Find where the given text appears and provide that cell's center as (X, Y) coordinate. 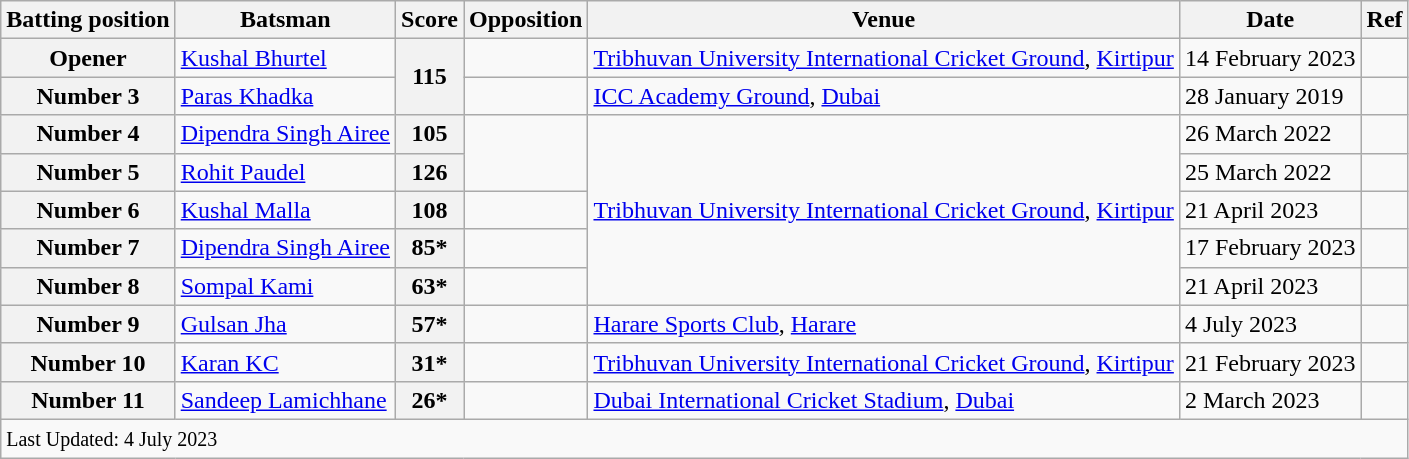
Sompal Kami (285, 286)
Number 11 (88, 400)
Sandeep Lamichhane (285, 400)
4 July 2023 (1270, 324)
21 February 2023 (1270, 362)
63* (430, 286)
Number 5 (88, 172)
Number 9 (88, 324)
31* (430, 362)
14 February 2023 (1270, 58)
26 March 2022 (1270, 134)
115 (430, 77)
2 March 2023 (1270, 400)
Gulsan Jha (285, 324)
ICC Academy Ground, Dubai (884, 96)
Venue (884, 20)
Last Updated: 4 July 2023 (704, 438)
105 (430, 134)
Opposition (526, 20)
Dubai International Cricket Stadium, Dubai (884, 400)
Number 6 (88, 210)
Karan KC (285, 362)
Number 4 (88, 134)
Number 7 (88, 248)
Kushal Malla (285, 210)
Paras Khadka (285, 96)
57* (430, 324)
Harare Sports Club, Harare (884, 324)
Number 3 (88, 96)
Opener (88, 58)
Number 10 (88, 362)
126 (430, 172)
Date (1270, 20)
17 February 2023 (1270, 248)
Kushal Bhurtel (285, 58)
Score (430, 20)
108 (430, 210)
26* (430, 400)
Batsman (285, 20)
Number 8 (88, 286)
Rohit Paudel (285, 172)
Batting position (88, 20)
25 March 2022 (1270, 172)
85* (430, 248)
28 January 2019 (1270, 96)
Ref (1384, 20)
